Output the (X, Y) coordinate of the center of the cell containing the given text.  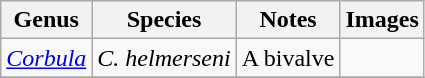
Notes (288, 20)
Genus (46, 20)
Corbula (46, 58)
Species (164, 20)
C. helmerseni (164, 58)
Images (382, 20)
A bivalve (288, 58)
